Return the [X, Y] coordinate for the center point of the cell that contains the specified text.  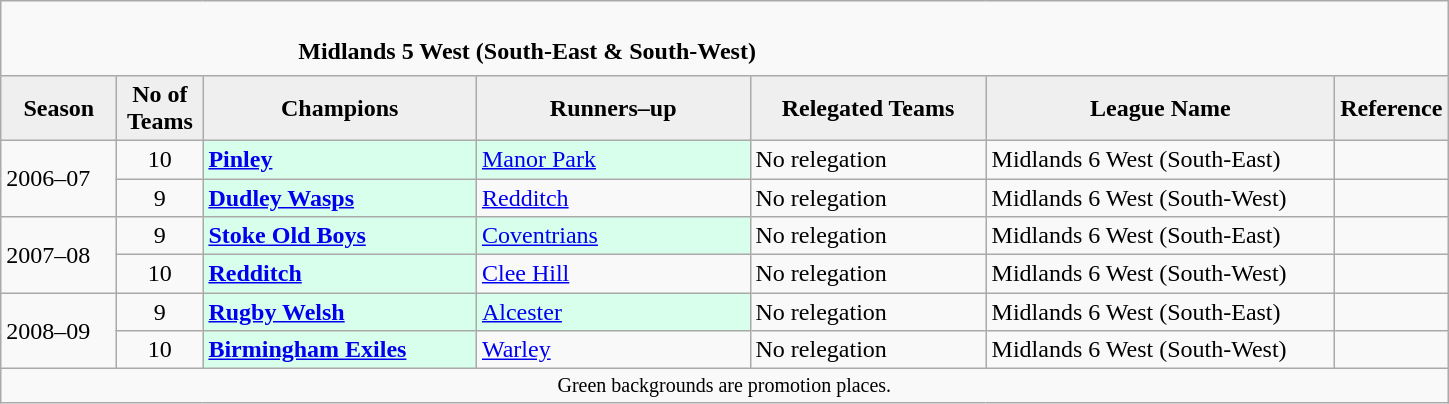
Runners–up [613, 108]
2006–07 [59, 178]
League Name [1160, 108]
2008–09 [59, 331]
Coventrians [613, 236]
2007–08 [59, 255]
Season [59, 108]
Alcester [613, 312]
Clee Hill [613, 274]
Reference [1392, 108]
Rugby Welsh [340, 312]
Stoke Old Boys [340, 236]
Green backgrounds are promotion places. [724, 386]
Warley [613, 350]
Relegated Teams [868, 108]
Birmingham Exiles [340, 350]
Dudley Wasps [340, 197]
Pinley [340, 159]
No of Teams [160, 108]
Manor Park [613, 159]
Champions [340, 108]
